Capture the cell that displays the provided text and extract its [x, y] central coordinate. 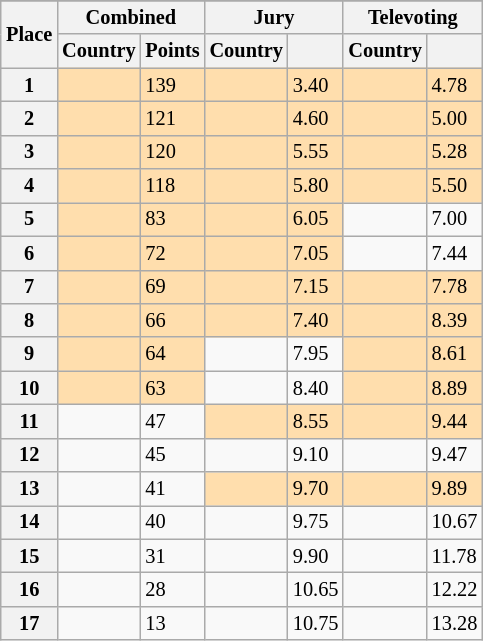
72 [173, 253]
9.10 [316, 455]
11 [29, 422]
Combined [130, 18]
9 [29, 354]
9.89 [455, 489]
12 [29, 455]
9.44 [455, 422]
7.40 [316, 321]
139 [173, 85]
41 [173, 489]
10 [29, 388]
66 [173, 321]
5.00 [455, 119]
3 [29, 152]
83 [173, 220]
5.28 [455, 152]
16 [29, 590]
8.40 [316, 388]
5.80 [316, 186]
9.75 [316, 523]
31 [173, 556]
118 [173, 186]
15 [29, 556]
10.75 [316, 624]
64 [173, 354]
10.67 [455, 523]
6.05 [316, 220]
40 [173, 523]
28 [173, 590]
8.89 [455, 388]
120 [173, 152]
1 [29, 85]
9.70 [316, 489]
63 [173, 388]
45 [173, 455]
7.78 [455, 287]
69 [173, 287]
2 [29, 119]
9.47 [455, 455]
9.90 [316, 556]
7.95 [316, 354]
8.61 [455, 354]
14 [29, 523]
17 [29, 624]
8.39 [455, 321]
7.05 [316, 253]
7.44 [455, 253]
7 [29, 287]
13.28 [455, 624]
Points [173, 51]
10.65 [316, 590]
8 [29, 321]
7.00 [455, 220]
3.40 [316, 85]
6 [29, 253]
47 [173, 422]
Televoting [412, 18]
4.78 [455, 85]
11.78 [455, 556]
4.60 [316, 119]
8.55 [316, 422]
Jury [274, 18]
7.15 [316, 287]
5.50 [455, 186]
12.22 [455, 590]
5 [29, 220]
Place [29, 34]
121 [173, 119]
5.55 [316, 152]
4 [29, 186]
